Locate the cell with the specified text and output its (x, y) center coordinate. 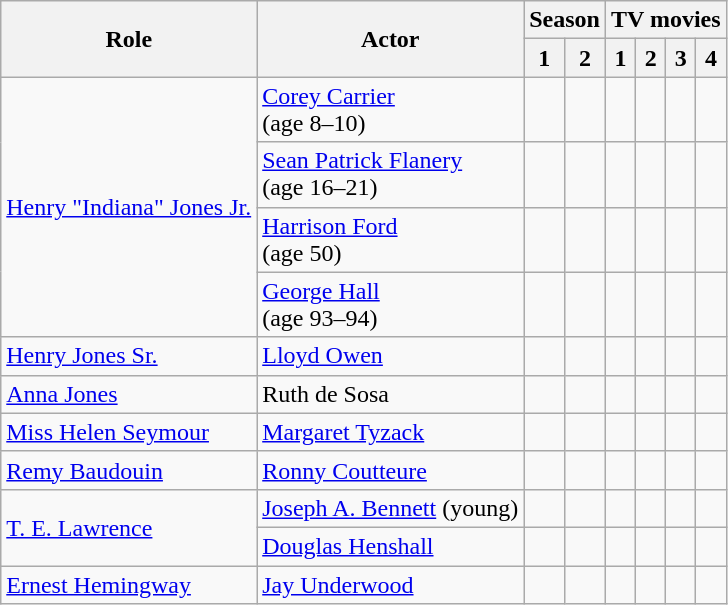
TV movies (666, 20)
Corey Carrier(age 8–10) (390, 110)
Sean Patrick Flanery(age 16–21) (390, 174)
Harrison Ford(age 50) (390, 240)
3 (681, 58)
Miss Helen Seymour (129, 432)
Remy Baudouin (129, 470)
Henry Jones Sr. (129, 356)
Actor (390, 39)
Ernest Hemingway (129, 585)
Season (565, 20)
Douglas Henshall (390, 546)
Joseph A. Bennett (young) (390, 508)
4 (711, 58)
Henry "Indiana" Jones Jr. (129, 207)
Ruth de Sosa (390, 394)
George Hall(age 93–94) (390, 304)
Jay Underwood (390, 585)
Role (129, 39)
Ronny Coutteure (390, 470)
Margaret Tyzack (390, 432)
Lloyd Owen (390, 356)
Anna Jones (129, 394)
T. E. Lawrence (129, 527)
